Capture the cell that displays the provided text and extract its [X, Y] central coordinate. 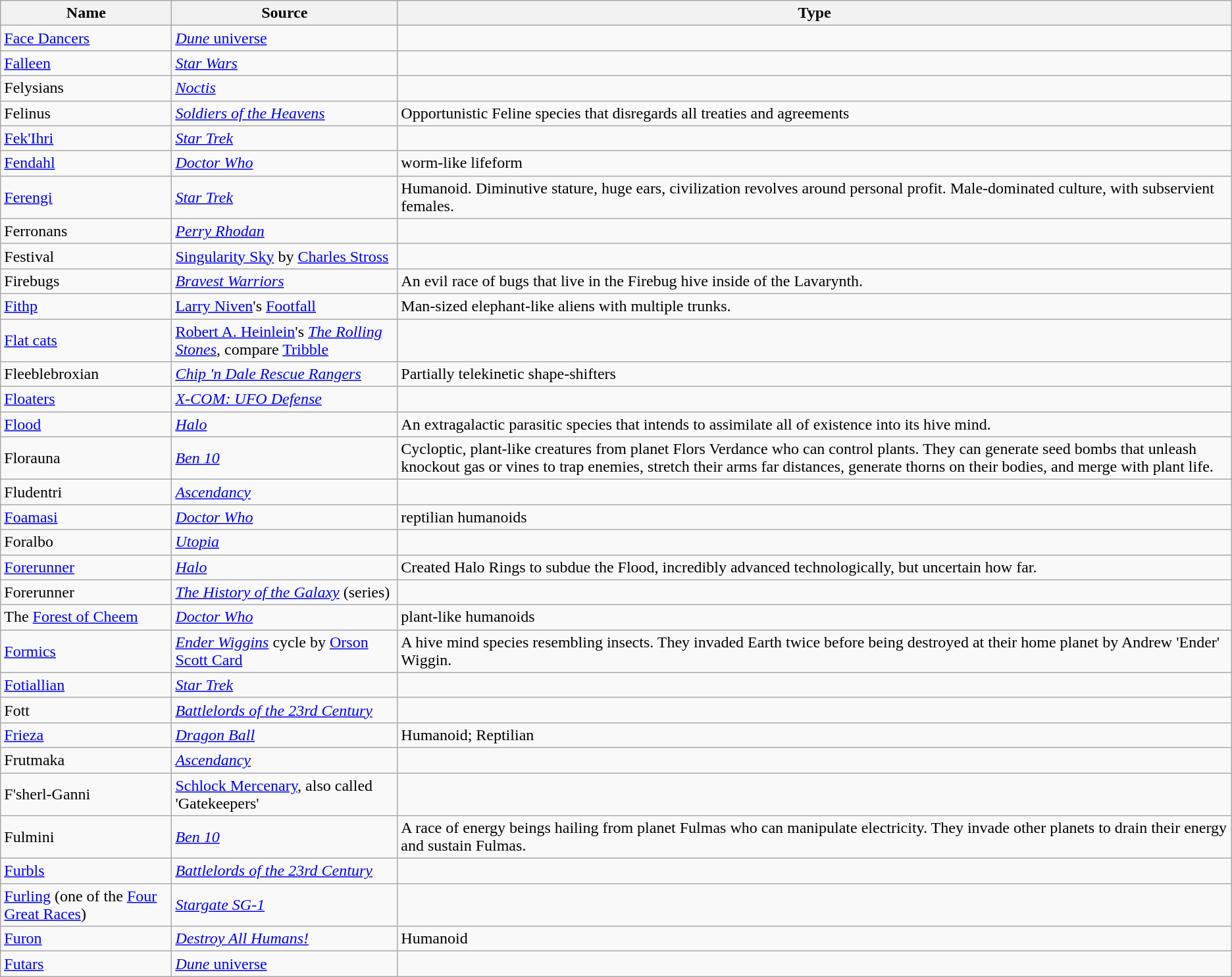
F'sherl-Ganni [86, 793]
Florauna [86, 458]
Star Wars [284, 63]
Floaters [86, 399]
Ferengi [86, 197]
Felysians [86, 88]
Fulmini [86, 837]
Destroy All Humans! [284, 939]
plant-like humanoids [815, 617]
Utopia [284, 542]
An extragalactic parasitic species that intends to assimilate all of existence into its hive mind. [815, 424]
The History of the Galaxy (series) [284, 592]
Humanoid [815, 939]
Furon [86, 939]
Soldiers of the Heavens [284, 113]
Felinus [86, 113]
Source [284, 13]
Type [815, 13]
Frutmaka [86, 760]
Opportunistic Feline species that disregards all treaties and agreements [815, 113]
Fithp [86, 306]
Robert A. Heinlein's The Rolling Stones, compare Tribble [284, 339]
Fleeblebroxian [86, 374]
Futars [86, 964]
The Forest of Cheem [86, 617]
reptilian humanoids [815, 517]
Schlock Mercenary, also called 'Gatekeepers' [284, 793]
Falleen [86, 63]
Foamasi [86, 517]
Partially telekinetic shape-shifters [815, 374]
Noctis [284, 88]
Larry Niven's Footfall [284, 306]
Foralbo [86, 542]
Fotiallian [86, 685]
Singularity Sky by Charles Stross [284, 256]
Flat cats [86, 339]
Festival [86, 256]
Fek'Ihri [86, 138]
Formics [86, 651]
Humanoid. Diminutive stature, huge ears, civilization revolves around personal profit. Male-dominated culture, with subservient females. [815, 197]
X-COM: UFO Defense [284, 399]
Firebugs [86, 281]
Chip 'n Dale Rescue Rangers [284, 374]
Name [86, 13]
Furbls [86, 871]
A hive mind species resembling insects. They invaded Earth twice before being destroyed at their home planet by Andrew 'Ender' Wiggin. [815, 651]
An evil race of bugs that live in the Firebug hive inside of the Lavarynth. [815, 281]
Face Dancers [86, 38]
Humanoid; Reptilian [815, 735]
worm-like lifeform [815, 163]
Frieza [86, 735]
Created Halo Rings to subdue the Flood, incredibly advanced technologically, but uncertain how far. [815, 567]
Flood [86, 424]
Fott [86, 710]
Dragon Ball [284, 735]
Bravest Warriors [284, 281]
Perry Rhodan [284, 231]
Ender Wiggins cycle by Orson Scott Card [284, 651]
Ferronans [86, 231]
Fendahl [86, 163]
Stargate SG-1 [284, 905]
Furling (one of the Four Great Races) [86, 905]
Man-sized elephant-like aliens with multiple trunks. [815, 306]
Fludentri [86, 492]
